Pinpoint the cell where the given text exists, returning its (x, y) midpoint coordinate. 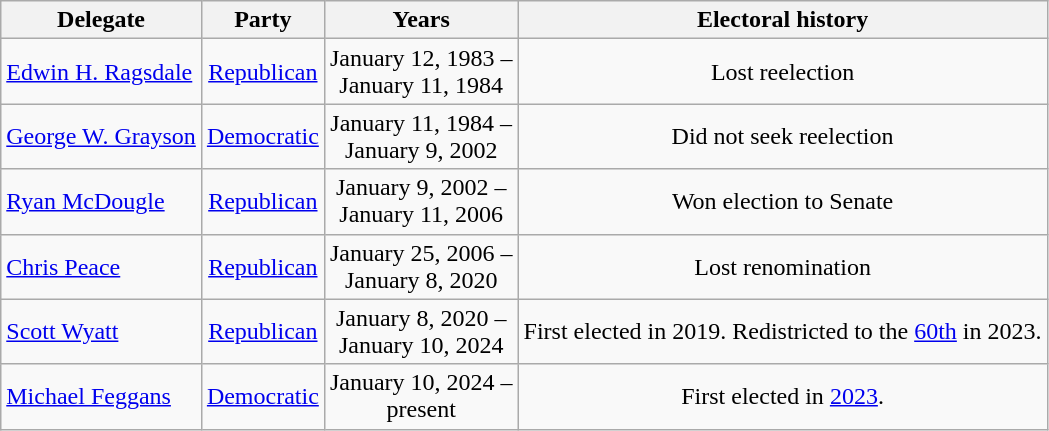
Years (421, 20)
Did not seek reelection (782, 136)
First elected in 2019. Redistricted to the 60th in 2023. (782, 332)
First elected in 2023. (782, 396)
Electoral history (782, 20)
George W. Grayson (102, 136)
Delegate (102, 20)
Edwin H. Ragsdale (102, 72)
January 12, 1983 –January 11, 1984 (421, 72)
January 10, 2024 –present (421, 396)
January 8, 2020 –January 10, 2024 (421, 332)
January 9, 2002 –January 11, 2006 (421, 202)
Party (262, 20)
Lost reelection (782, 72)
Won election to Senate (782, 202)
Ryan McDougle (102, 202)
Scott Wyatt (102, 332)
January 25, 2006 –January 8, 2020 (421, 266)
Lost renomination (782, 266)
Chris Peace (102, 266)
Michael Feggans (102, 396)
January 11, 1984 –January 9, 2002 (421, 136)
